From the cell containing the given text, extract its center point as [x, y] coordinate. 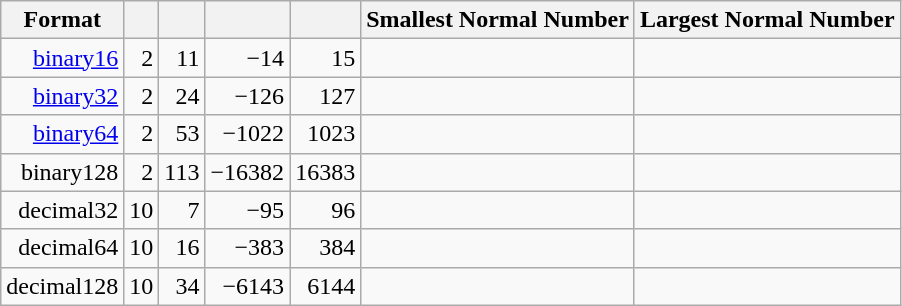
decimal128 [62, 286]
34 [182, 286]
16383 [326, 172]
Format [62, 20]
−6143 [248, 286]
15 [326, 58]
−1022 [248, 134]
binary64 [62, 134]
96 [326, 210]
53 [182, 134]
24 [182, 96]
16 [182, 248]
−95 [248, 210]
1023 [326, 134]
Smallest Normal Number [498, 20]
Largest Normal Number [767, 20]
binary16 [62, 58]
11 [182, 58]
decimal32 [62, 210]
384 [326, 248]
113 [182, 172]
6144 [326, 286]
−16382 [248, 172]
decimal64 [62, 248]
−126 [248, 96]
127 [326, 96]
7 [182, 210]
−14 [248, 58]
binary128 [62, 172]
−383 [248, 248]
binary32 [62, 96]
